Return (X, Y) of the center of cell containing provided text 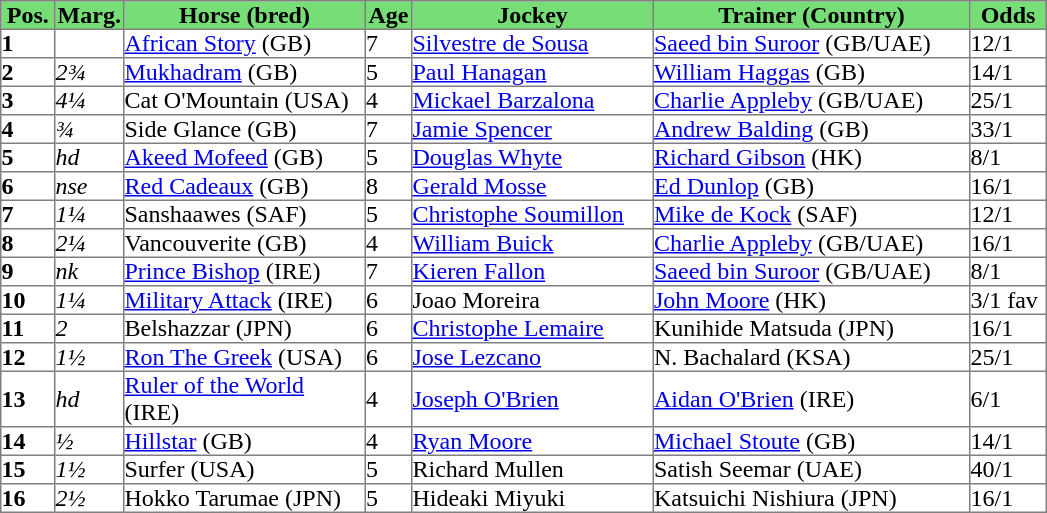
6/1 (1008, 399)
Ed Dunlop (GB) (811, 186)
Richard Gibson (HK) (811, 157)
Odds (1008, 15)
Andrew Balding (GB) (811, 129)
2¾ (90, 72)
9 (28, 271)
3/1 fav (1008, 300)
Cat O'Mountain (USA) (245, 100)
Mike de Kock (SAF) (811, 214)
Trainer (Country) (811, 15)
Jose Lezcano (533, 357)
Jamie Spencer (533, 129)
Gerald Mosse (533, 186)
Hideaki Miyuki (533, 498)
Side Glance (GB) (245, 129)
15 (28, 469)
Military Attack (IRE) (245, 300)
3 (28, 100)
nk (90, 271)
Horse (bred) (245, 15)
¾ (90, 129)
Hillstar (GB) (245, 441)
Jockey (533, 15)
13 (28, 399)
10 (28, 300)
William Buick (533, 243)
Douglas Whyte (533, 157)
12 (28, 357)
2½ (90, 498)
2¼ (90, 243)
11 (28, 328)
14 (28, 441)
Satish Seemar (UAE) (811, 469)
Mickael Barzalona (533, 100)
Kieren Fallon (533, 271)
½ (90, 441)
nse (90, 186)
Red Cadeaux (GB) (245, 186)
Hokko Tarumae (JPN) (245, 498)
Christophe Soumillon (533, 214)
N. Bachalard (KSA) (811, 357)
40/1 (1008, 469)
Ruler of the World (IRE) (245, 399)
Michael Stoute (GB) (811, 441)
Age (388, 15)
Ryan Moore (533, 441)
Silvestre de Sousa (533, 43)
Katsuichi Nishiura (JPN) (811, 498)
William Haggas (GB) (811, 72)
Paul Hanagan (533, 72)
African Story (GB) (245, 43)
Surfer (USA) (245, 469)
Marg. (90, 15)
33/1 (1008, 129)
Aidan O'Brien (IRE) (811, 399)
16 (28, 498)
Prince Bishop (IRE) (245, 271)
Richard Mullen (533, 469)
1 (28, 43)
Mukhadram (GB) (245, 72)
Joseph O'Brien (533, 399)
Kunihide Matsuda (JPN) (811, 328)
Christophe Lemaire (533, 328)
Belshazzar (JPN) (245, 328)
4¼ (90, 100)
Joao Moreira (533, 300)
John Moore (HK) (811, 300)
Vancouverite (GB) (245, 243)
Sanshaawes (SAF) (245, 214)
Ron The Greek (USA) (245, 357)
Akeed Mofeed (GB) (245, 157)
Pos. (28, 15)
